Extract the (x, y) coordinate from the center of the cell holding the provided text.  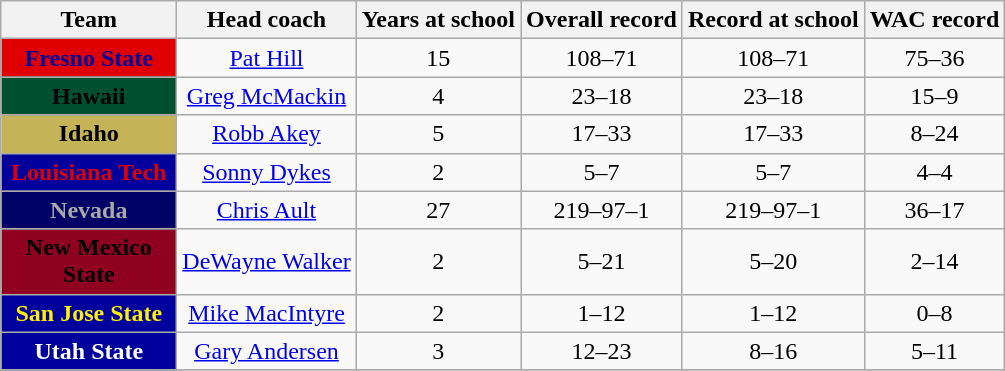
2–14 (934, 262)
Years at school (438, 20)
Pat Hill (266, 58)
12–23 (602, 351)
5–11 (934, 351)
Record at school (773, 20)
15 (438, 58)
Idaho (89, 134)
75–36 (934, 58)
5–21 (602, 262)
Head coach (266, 20)
Chris Ault (266, 210)
5–20 (773, 262)
San Jose State (89, 313)
4–4 (934, 172)
Robb Akey (266, 134)
Fresno State (89, 58)
Team (89, 20)
Overall record (602, 20)
15–9 (934, 96)
WAC record (934, 20)
Nevada (89, 210)
Gary Andersen (266, 351)
8–24 (934, 134)
3 (438, 351)
Utah State (89, 351)
Sonny Dykes (266, 172)
Hawaii (89, 96)
27 (438, 210)
0–8 (934, 313)
5 (438, 134)
Louisiana Tech (89, 172)
36–17 (934, 210)
DeWayne Walker (266, 262)
4 (438, 96)
New Mexico State (89, 262)
8–16 (773, 351)
Mike MacIntyre (266, 313)
Greg McMackin (266, 96)
